Detect which cell encompasses the target text, then output its (X, Y) center coordinate. 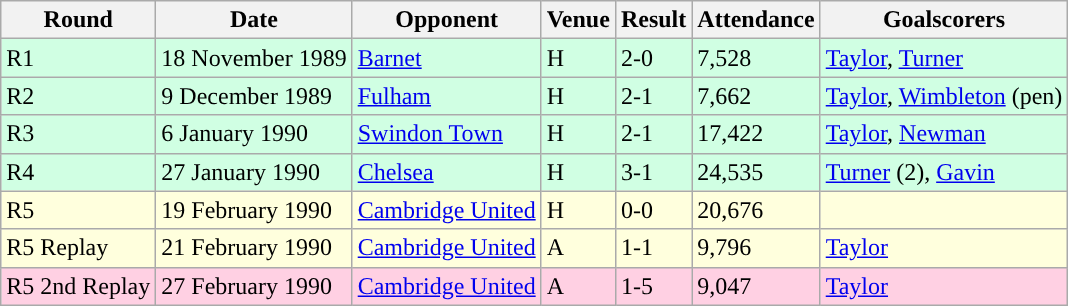
Goalscorers (944, 20)
Barnet (446, 58)
1-5 (653, 286)
19 February 1990 (254, 210)
Swindon Town (446, 134)
0-0 (653, 210)
1-1 (653, 248)
Venue (578, 20)
27 February 1990 (254, 286)
R5 2nd Replay (78, 286)
Taylor, Turner (944, 58)
Date (254, 20)
R3 (78, 134)
9 December 1989 (254, 96)
Fulham (446, 96)
9,047 (756, 286)
R1 (78, 58)
Chelsea (446, 172)
3-1 (653, 172)
20,676 (756, 210)
Round (78, 20)
R5 Replay (78, 248)
27 January 1990 (254, 172)
Taylor, Wimbleton (pen) (944, 96)
2-0 (653, 58)
24,535 (756, 172)
Taylor, Newman (944, 134)
R5 (78, 210)
Attendance (756, 20)
Opponent (446, 20)
6 January 1990 (254, 134)
7,528 (756, 58)
9,796 (756, 248)
Turner (2), Gavin (944, 172)
7,662 (756, 96)
Result (653, 20)
R2 (78, 96)
21 February 1990 (254, 248)
18 November 1989 (254, 58)
17,422 (756, 134)
R4 (78, 172)
